Search for the cell housing the specified text and yield its (X, Y) center coordinate. 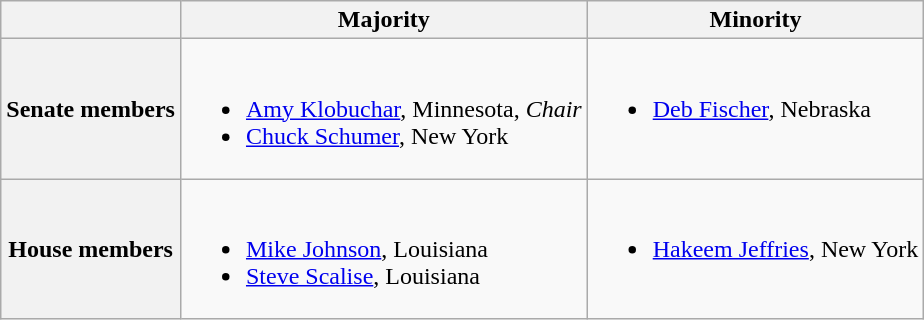
Hakeem Jeffries, New York (756, 249)
House members (91, 249)
Deb Fischer, Nebraska (756, 109)
Amy Klobuchar, Minnesota, ChairChuck Schumer, New York (384, 109)
Majority (384, 20)
Minority (756, 20)
Senate members (91, 109)
Mike Johnson, LouisianaSteve Scalise, Louisiana (384, 249)
